Return the [x, y] coordinate for the center point of the cell that contains the specified text.  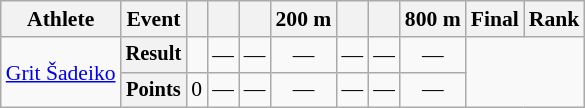
Result [154, 55]
Athlete [61, 19]
Event [154, 19]
Grit Šadeiko [61, 72]
Final [495, 19]
200 m [303, 19]
0 [196, 90]
800 m [433, 19]
Rank [554, 19]
Points [154, 90]
